Detect which cell encompasses the target text, then output its (X, Y) center coordinate. 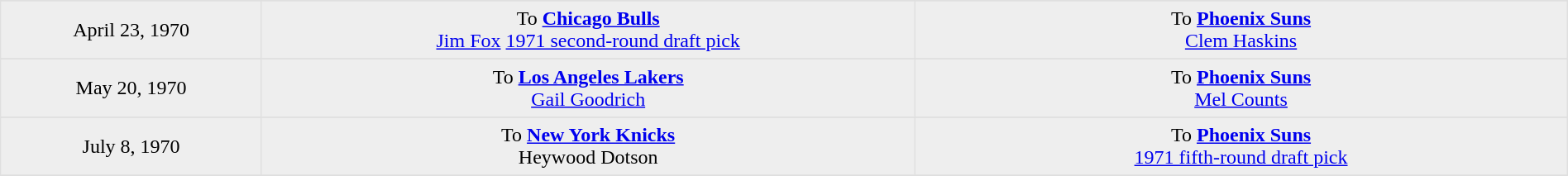
To Phoenix Suns1971 fifth-round draft pick (1241, 146)
April 23, 1970 (131, 30)
To Los Angeles Lakers Gail Goodrich (587, 88)
To Phoenix Suns Clem Haskins (1241, 30)
To Phoenix Suns Mel Counts (1241, 88)
To New York Knicks Heywood Dotson (587, 146)
May 20, 1970 (131, 88)
To Chicago Bulls Jim Fox 1971 second-round draft pick (587, 30)
July 8, 1970 (131, 146)
